From the cell containing the given text, extract its center point as (X, Y) coordinate. 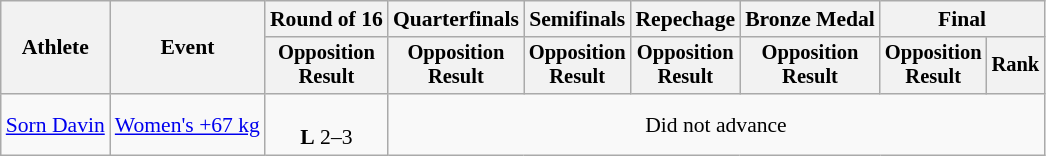
Bronze Medal (810, 19)
L 2–3 (326, 124)
Sorn Davin (56, 124)
Women's +67 kg (188, 124)
Quarterfinals (456, 19)
Repechage (685, 19)
Event (188, 48)
Final (962, 19)
Semifinals (578, 19)
Athlete (56, 48)
Did not advance (716, 124)
Round of 16 (326, 19)
Rank (1016, 66)
